Pinpoint the cell where the given text exists, returning its (X, Y) midpoint coordinate. 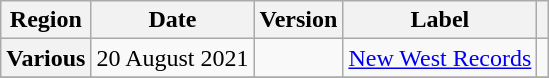
Various (46, 58)
Version (298, 20)
Region (46, 20)
20 August 2021 (172, 58)
Label (440, 20)
Date (172, 20)
New West Records (440, 58)
